Extract the [X, Y] coordinate from the center of the cell holding the provided text.  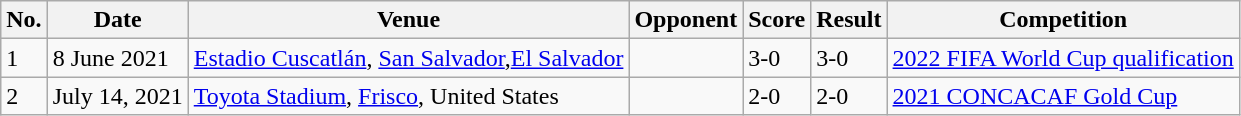
July 14, 2021 [118, 96]
No. [24, 20]
Score [777, 20]
Toyota Stadium, Frisco, United States [408, 96]
Estadio Cuscatlán, San Salvador,El Salvador [408, 58]
2022 FIFA World Cup qualification [1063, 58]
1 [24, 58]
Competition [1063, 20]
Opponent [686, 20]
8 June 2021 [118, 58]
Date [118, 20]
2 [24, 96]
Venue [408, 20]
2021 CONCACAF Gold Cup [1063, 96]
Result [849, 20]
